Search for the cell housing the specified text and yield its [x, y] center coordinate. 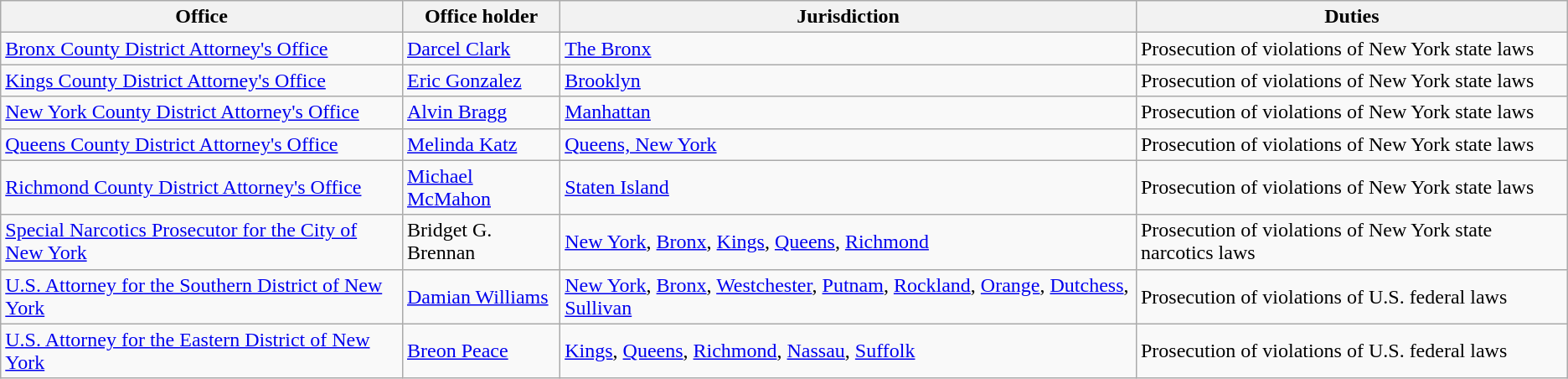
The Bronx [848, 49]
Eric Gonzalez [481, 80]
Prosecution of violations of New York state narcotics laws [1352, 241]
Queens, New York [848, 144]
U.S. Attorney for the Eastern District of New York [202, 350]
Office [202, 17]
Darcel Clark [481, 49]
Staten Island [848, 188]
Richmond County District Attorney's Office [202, 188]
Alvin Bragg [481, 112]
Brooklyn [848, 80]
Manhattan [848, 112]
Bridget G. Brennan [481, 241]
Damian Williams [481, 297]
U.S. Attorney for the Southern District of New York [202, 297]
Special Narcotics Prosecutor for the City of New York [202, 241]
New York, Bronx, Westchester, Putnam, Rockland, Orange, Dutchess, Sullivan [848, 297]
Kings County District Attorney's Office [202, 80]
New York County District Attorney's Office [202, 112]
Bronx County District Attorney's Office [202, 49]
Michael McMahon [481, 188]
Duties [1352, 17]
Melinda Katz [481, 144]
Office holder [481, 17]
Kings, Queens, Richmond, Nassau, Suffolk [848, 350]
Jurisdiction [848, 17]
Queens County District Attorney's Office [202, 144]
Breon Peace [481, 350]
New York, Bronx, Kings, Queens, Richmond [848, 241]
